From the cell containing the given text, extract its center point as (x, y) coordinate. 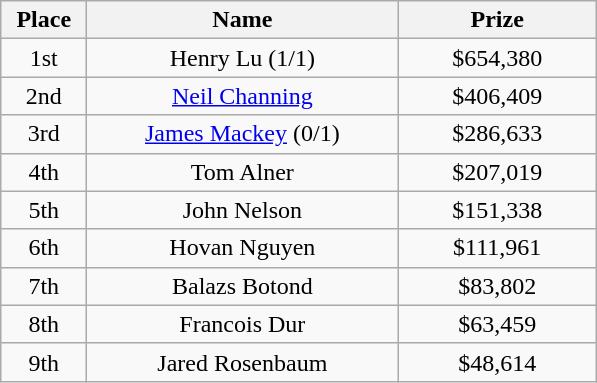
$406,409 (498, 96)
$48,614 (498, 362)
3rd (44, 134)
2nd (44, 96)
$63,459 (498, 324)
$207,019 (498, 172)
Place (44, 20)
Hovan Nguyen (242, 248)
4th (44, 172)
$111,961 (498, 248)
9th (44, 362)
Name (242, 20)
8th (44, 324)
Balazs Botond (242, 286)
Neil Channing (242, 96)
7th (44, 286)
$286,633 (498, 134)
Francois Dur (242, 324)
Jared Rosenbaum (242, 362)
Henry Lu (1/1) (242, 58)
1st (44, 58)
$83,802 (498, 286)
John Nelson (242, 210)
Prize (498, 20)
5th (44, 210)
$654,380 (498, 58)
James Mackey (0/1) (242, 134)
$151,338 (498, 210)
Tom Alner (242, 172)
6th (44, 248)
